Capture the cell that displays the provided text and extract its (X, Y) central coordinate. 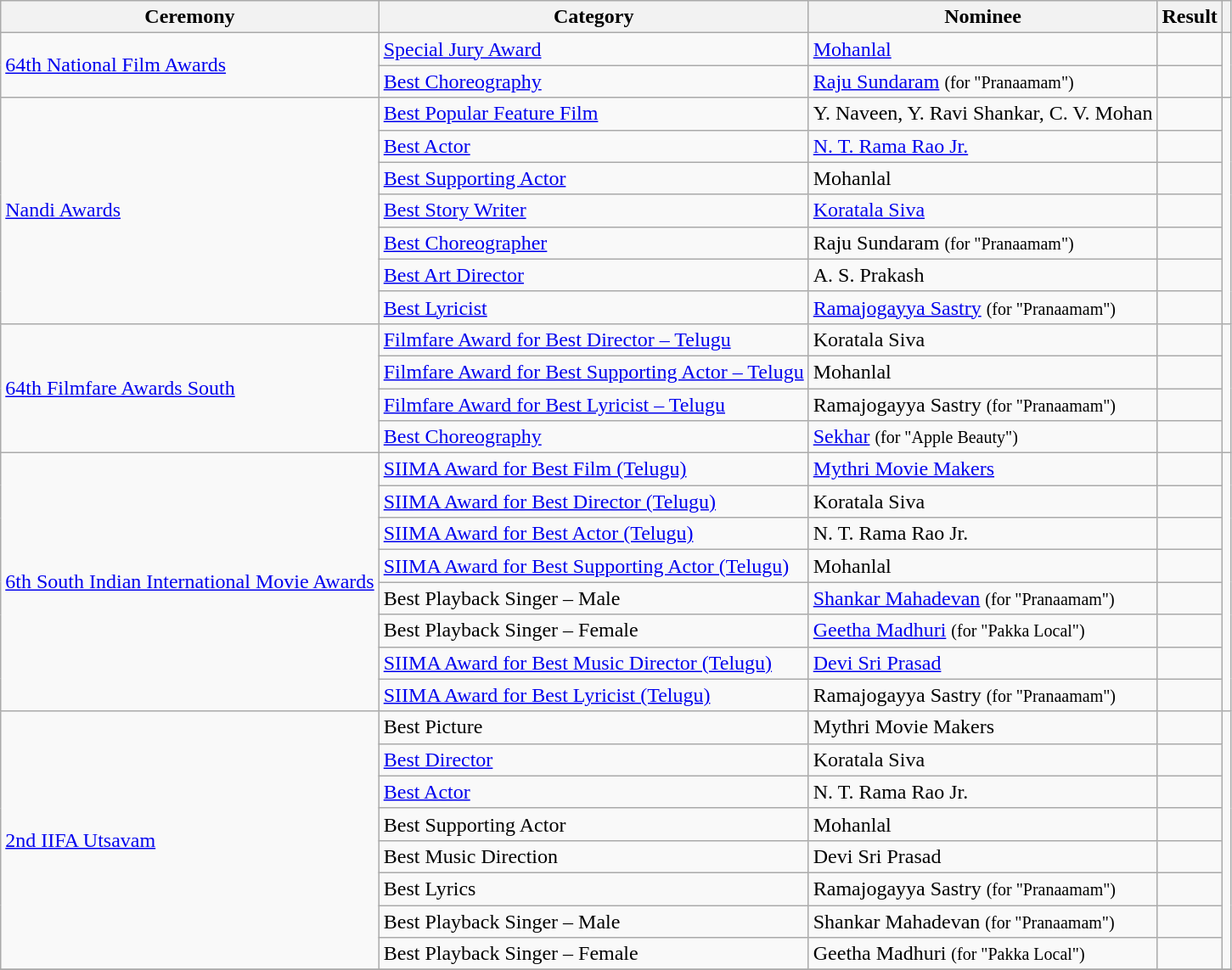
Filmfare Award for Best Lyricist – Telugu (593, 405)
Filmfare Award for Best Supporting Actor – Telugu (593, 372)
64th National Film Awards (190, 65)
SIIMA Award for Best Director (Telugu) (593, 502)
2nd IIFA Utsavam (190, 840)
SIIMA Award for Best Supporting Actor (Telugu) (593, 566)
SIIMA Award for Best Lyricist (Telugu) (593, 695)
Best Popular Feature Film (593, 114)
Best Picture (593, 727)
Category (593, 17)
Best Choreographer (593, 243)
Best Lyrics (593, 889)
Best Art Director (593, 275)
Best Music Direction (593, 856)
6th South Indian International Movie Awards (190, 582)
Special Jury Award (593, 49)
Best Director (593, 760)
Ceremony (190, 17)
Y. Naveen, Y. Ravi Shankar, C. V. Mohan (983, 114)
Result (1190, 17)
Nandi Awards (190, 210)
Nominee (983, 17)
Best Lyricist (593, 307)
SIIMA Award for Best Actor (Telugu) (593, 534)
Sekhar (for "Apple Beauty") (983, 437)
64th Filmfare Awards South (190, 388)
Best Story Writer (593, 210)
SIIMA Award for Best Film (Telugu) (593, 469)
SIIMA Award for Best Music Director (Telugu) (593, 663)
Filmfare Award for Best Director – Telugu (593, 339)
A. S. Prakash (983, 275)
